Determine the [X, Y] coordinate at the center of the cell enclosing the given text.  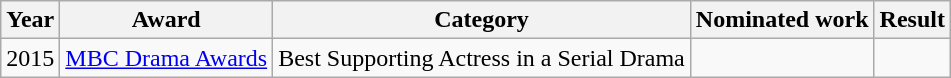
MBC Drama Awards [166, 58]
Nominated work [782, 20]
Category [482, 20]
Best Supporting Actress in a Serial Drama [482, 58]
Result [912, 20]
Award [166, 20]
Year [30, 20]
2015 [30, 58]
